Scan for the cell matching the given text and deliver its (x, y) coordinate at center. 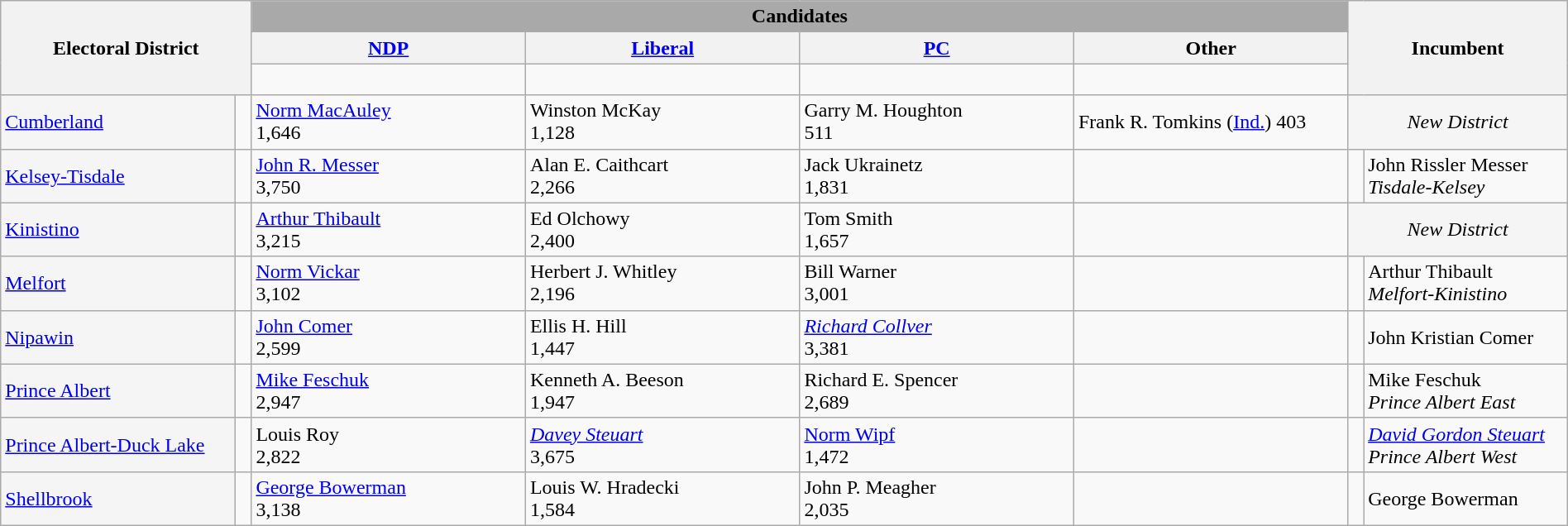
Mike Feschuk2,947 (389, 390)
Tom Smith1,657 (937, 230)
Winston McKay1,128 (662, 122)
Incumbent (1457, 48)
John R. Messer3,750 (389, 175)
Ellis H. Hill1,447 (662, 337)
Frank R. Tomkins (Ind.) 403 (1211, 122)
Richard Collver3,381 (937, 337)
Prince Albert-Duck Lake (118, 445)
Richard E. Spencer2,689 (937, 390)
George Bowerman (1465, 498)
John P. Meagher2,035 (937, 498)
Kinistino (118, 230)
Louis W. Hradecki1,584 (662, 498)
Arthur ThibaultMelfort-Kinistino (1465, 283)
Nipawin (118, 337)
John Kristian Comer (1465, 337)
Liberal (662, 48)
Ed Olchowy2,400 (662, 230)
David Gordon SteuartPrince Albert West (1465, 445)
George Bowerman3,138 (389, 498)
John Comer2,599 (389, 337)
Kenneth A. Beeson1,947 (662, 390)
Norm Wipf1,472 (937, 445)
NDP (389, 48)
Cumberland (118, 122)
Arthur Thibault3,215 (389, 230)
Bill Warner3,001 (937, 283)
Kelsey-Tisdale (118, 175)
Garry M. Houghton511 (937, 122)
PC (937, 48)
John Rissler MesserTisdale-Kelsey (1465, 175)
Shellbrook (118, 498)
Candidates (800, 17)
Mike FeschukPrince Albert East (1465, 390)
Jack Ukrainetz1,831 (937, 175)
Alan E. Caithcart2,266 (662, 175)
Electoral District (126, 48)
Herbert J. Whitley2,196 (662, 283)
Norm Vickar3,102 (389, 283)
Prince Albert (118, 390)
Davey Steuart3,675 (662, 445)
Norm MacAuley1,646 (389, 122)
Other (1211, 48)
Louis Roy2,822 (389, 445)
Melfort (118, 283)
